Scan for the cell matching the given text and deliver its [X, Y] coordinate at center. 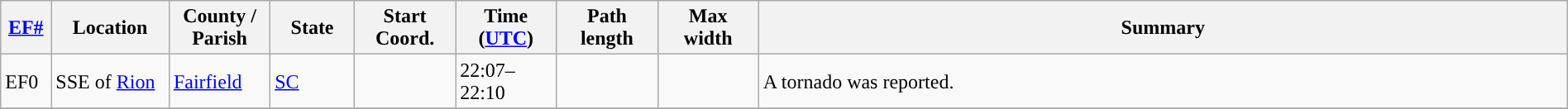
EF0 [26, 81]
SC [313, 81]
Path length [607, 28]
Location [111, 28]
SSE of Rion [111, 81]
EF# [26, 28]
Start Coord. [404, 28]
Max width [708, 28]
County / Parish [219, 28]
Time (UTC) [506, 28]
22:07–22:10 [506, 81]
A tornado was reported. [1163, 81]
Fairfield [219, 81]
State [313, 28]
Summary [1163, 28]
